Output the (X, Y) coordinate of the center of the cell containing the given text.  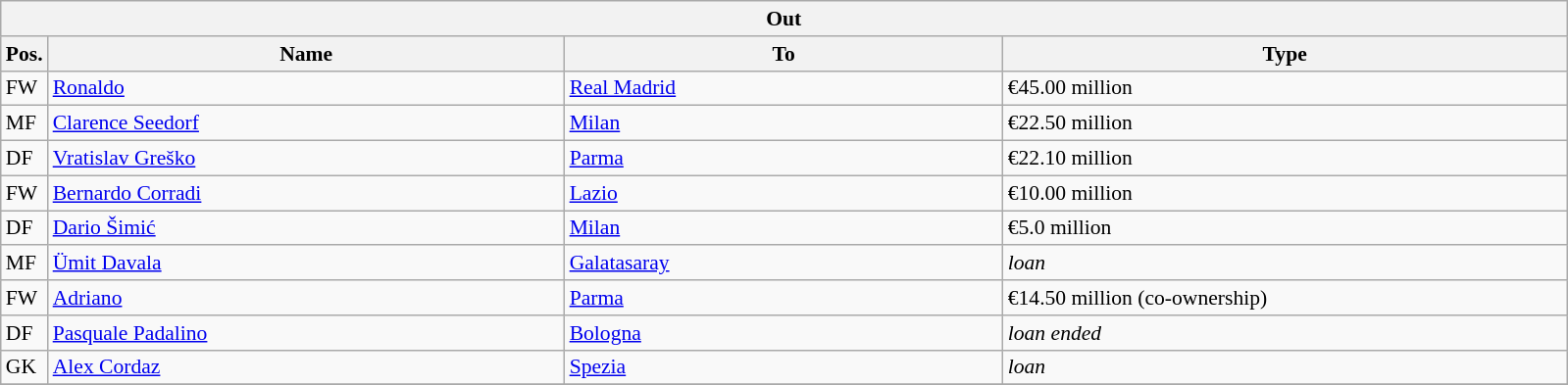
Name (306, 54)
Pos. (25, 54)
Ümit Davala (306, 264)
€5.0 million (1285, 228)
€45.00 million (1285, 88)
Alex Cordaz (306, 367)
Bologna (784, 333)
Clarence Seedorf (306, 123)
Type (1285, 54)
Pasquale Padalino (306, 333)
Vratislav Greško (306, 159)
Lazio (784, 193)
Ronaldo (306, 88)
GK (25, 367)
Adriano (306, 298)
loan ended (1285, 333)
€22.10 million (1285, 159)
Out (784, 19)
Galatasaray (784, 264)
To (784, 54)
Spezia (784, 367)
€10.00 million (1285, 193)
Dario Šimić (306, 228)
€22.50 million (1285, 123)
€14.50 million (co-ownership) (1285, 298)
Bernardo Corradi (306, 193)
Real Madrid (784, 88)
